Locate the cell with the specified text and output its [x, y] center coordinate. 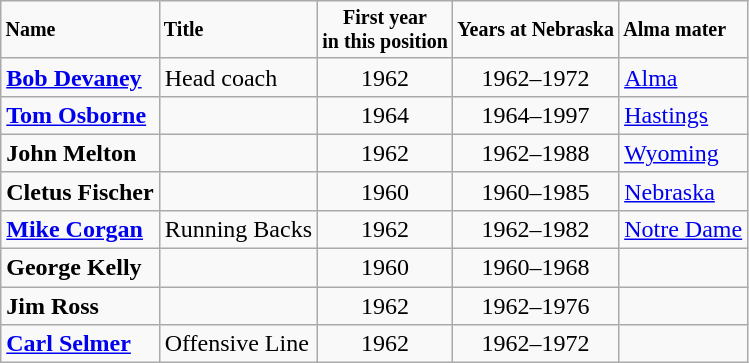
Bob Devaney [80, 77]
Title [238, 30]
Offensive Line [238, 344]
Years at Nebraska [536, 30]
1964 [386, 115]
Running Backs [238, 229]
1962–1988 [536, 153]
Cletus Fischer [80, 191]
Jim Ross [80, 306]
John Melton [80, 153]
1960–1985 [536, 191]
Alma [684, 77]
Carl Selmer [80, 344]
1962–1976 [536, 306]
Tom Osborne [80, 115]
1964–1997 [536, 115]
George Kelly [80, 268]
Nebraska [684, 191]
1962–1982 [536, 229]
Name [80, 30]
Head coach [238, 77]
1960–1968 [536, 268]
Notre Dame [684, 229]
Wyoming [684, 153]
Alma mater [684, 30]
First yearin this position [386, 30]
Hastings [684, 115]
Mike Corgan [80, 229]
